Locate the cell with the specified text and output its (X, Y) center coordinate. 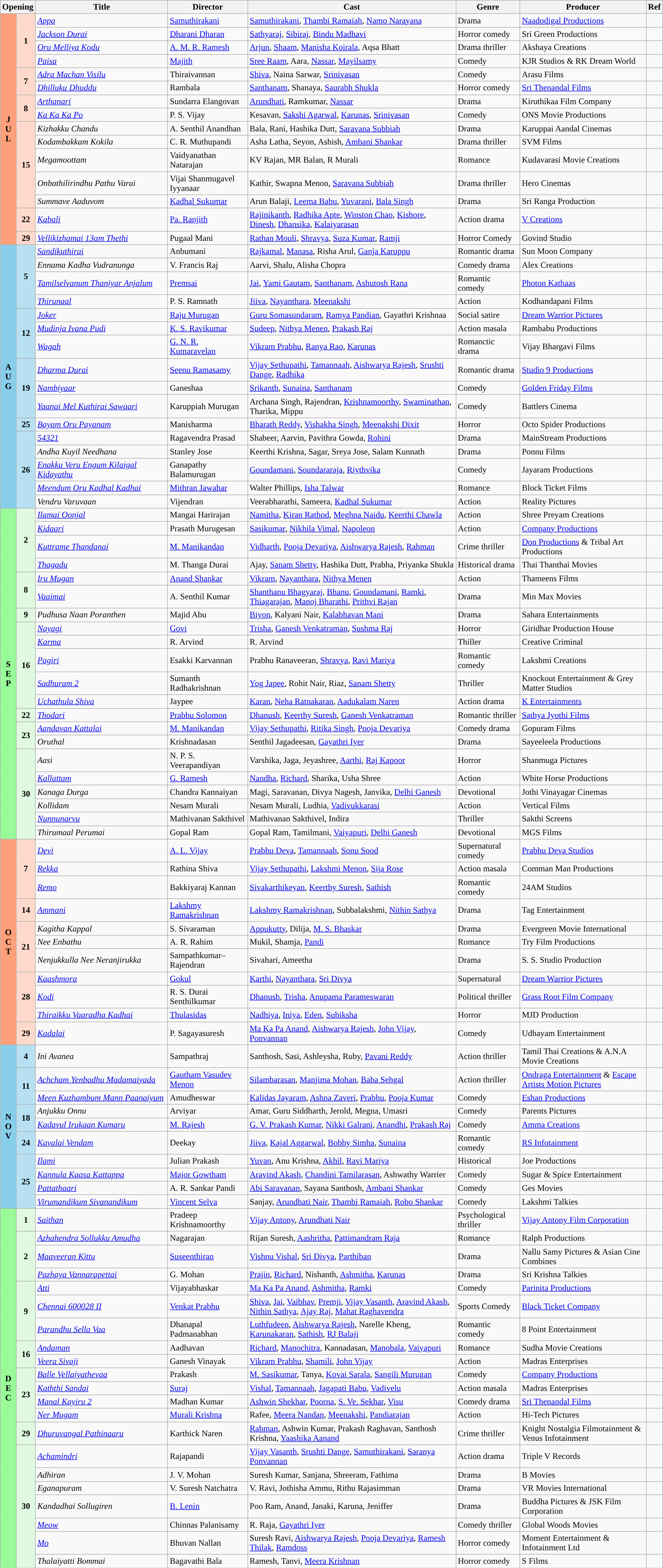
Kandadhai Sollugiren (102, 1506)
Bayam Oru Payanam (102, 424)
Ma Ka Pa Anand, Ashmitha, Ramki (352, 1288)
Aarvi, Shalu, Alisha Chopra (352, 265)
Rijan Suresh, Aashritha, Pattimandram Raja (352, 1238)
Srikanth, Sunaina, Santhanam (352, 388)
Vijay Vasanth, Srushti Dange, Samuthirakani, Saranya Ponvannan (352, 1456)
Silambarasan, Manjima Mohan, Baba Sehgal (352, 1080)
Gopal Ram, Tamilmani, Vaiyapuri, Delhi Ganesh (352, 832)
Madhan Kumar (208, 1402)
Ganeshaa (208, 388)
Sudha Movie Creations (583, 1348)
G. N. R. Kumaravelan (208, 346)
Karthi, Nayanthara, Sri Divya (352, 979)
JUL (8, 129)
Biyon, Kalyani Nair, Kalabhavan Mani (352, 615)
Vertical Films (583, 805)
Appa (102, 21)
Dharani Dharan (208, 34)
Mukil, Shamja, Pandi (352, 942)
Romanctic drama (488, 346)
Sundarra Elangovan (208, 101)
Parents Pictures (583, 1111)
Mo (102, 1543)
Remo (102, 887)
Julian Prakash (208, 1161)
B. Lenin (208, 1506)
Murali Krishna (208, 1415)
Buddha Pictures & JSK Film Corporation (583, 1506)
Sivahari, Ameetha (352, 960)
RS Infotainment (583, 1143)
Moment Entertainment & Infotainment Ltd (583, 1543)
Govind Studio (583, 238)
Suseenthiran (208, 1256)
Dharma Durai (102, 370)
Ammani (102, 910)
Karthick Naren (208, 1433)
Raju Murugan (208, 315)
J. V. Mohan (208, 1474)
Kabali (102, 220)
Pa. Ranjith (208, 220)
Kodambakkam Kokila (102, 142)
Maaveeran Kittu (102, 1256)
Kathir, Swapna Menon, Saravana Subbiah (352, 183)
Kaththi Sandai (102, 1388)
Luthfudeen, Aishwarya Rajesh, Narelle Kheng, Karunakaran, Sathish, RJ Balaji (352, 1330)
Kallattam (102, 779)
Suresh Ravi, Aishwarya Rajesh, Pooja Devariya, Ramesh Thilak, Ramdoss (352, 1543)
Sri Ranga Production (583, 202)
SVM Films (583, 142)
Ashwin Shekhar, Poorna, S. Ve. Sekhar, Visu (352, 1402)
Jai, Yami Gautam, Santhanam, Ashutosh Rana (352, 283)
KV Rajan, MR Balan, R Murali (352, 160)
Prabhu Ranaveeran, Shravya, Ravi Mariya (352, 660)
ONS Movie Productions (583, 115)
Political thriller (488, 997)
8 Point Entertainment (583, 1330)
K. S. Ravikumar (208, 328)
Udhayam Entertainment (583, 1034)
Arviyar (208, 1111)
Achamindri (102, 1456)
Azhahendra Sollukku Amudha (102, 1238)
Sivakarthikeyan, Keerthy Suresh, Sathish (352, 887)
Mudinja Ivana Pudi (102, 328)
Ner Mugam (102, 1415)
Uchathula Shiva (102, 701)
Black Ticket Company (583, 1306)
Majith (208, 61)
Kadalai (102, 1034)
Sadhuram 2 (102, 683)
Gautham Vasudev Menon (208, 1080)
S. Sivaraman (208, 928)
Prabhu Deva Studios (583, 851)
Vikram, Nayanthara, Nithya Menen (352, 578)
Producer (583, 7)
M. Rajesh (208, 1125)
Kannula Kaasa Kattappa (102, 1174)
Opening (18, 7)
Manal Kayiru 2 (102, 1402)
Thirumaal Perumai (102, 832)
Vishal, Tamannaah, Jagapati Babu, Vadivelu (352, 1388)
Summave Aaduvom (102, 202)
Virumandikum Sivanandikum (102, 1201)
Kiruthikaa Film Company (583, 101)
Evergreen Movie International (583, 928)
Sayeeleela Productions (583, 742)
Block Ticket Films (583, 488)
Ondraga Entertainment & Escape Artists Motion Pictures (583, 1080)
Ges Movies (583, 1188)
Vaaimai (102, 596)
Saithan (102, 1220)
Samuthirakani (208, 21)
Thiraivannan (208, 74)
Tag Entertainment (583, 910)
K Entertainments (583, 701)
G. V. Prakash Kumar, Nikki Galrani, Anandhi, Prakash Raj (352, 1125)
Sugar & Spice Entertainment (583, 1174)
Aadhavan (208, 1348)
Yog Japee, Rohit Nair, Riaz, Sanam Shetty (352, 683)
Asha Latha, Seyon, Ashish, Ambani Shankar (352, 142)
Sri Krishna Talkies (583, 1275)
Thirunaal (102, 301)
Ka Ka Ka Po (102, 115)
R. Raja, Gayathri Iyer (352, 1525)
G. Mohan (208, 1275)
Pudhusa Naan Poranthen (102, 615)
Manisharma (208, 424)
5 (26, 276)
Rajinikanth, Radhika Apte, Winston Chao, Kishore, Dinesh, Dhansika, Kalaiyarasan (352, 220)
4 (26, 1056)
Alex Creations (583, 265)
Sasikumar, Nikhila Vimal, Napoleon (352, 528)
Karma (102, 642)
Premsai (208, 283)
Majid Abu (208, 615)
Sandikuthirai (102, 251)
Anjukku Onnu (102, 1111)
Thiraikku Vaaradha Kadhai (102, 1015)
Rafee, Meera Nandan, Meenakshi, Pandiarajan (352, 1415)
Jiiva, Kajal Aggarwal, Bobby Simha, Sunaina (352, 1143)
MGS Films (583, 832)
Parinita Productions (583, 1288)
Nagarajan (208, 1238)
Vijayabhaskar (208, 1288)
Jayaram Productions (583, 470)
Sakthi Screens (583, 819)
Guru Somasundaram, Ramya Pandian, Gayathri Krishnaa (352, 315)
Balle Vellaiyathevaa (102, 1375)
Andaman (102, 1348)
Keerthi Krishna, Sagar, Sreya Jose, Salam Kunnath (352, 452)
Thulasidas (208, 1015)
Goundamani, Soundararaja, Riythvika (352, 470)
Vijay Sethupathi, Tamannaah, Aishwarya Rajesh, Srushti Dange, Radhika (352, 370)
Ragavendra Prasad (208, 438)
Lakshmy Ramakrishnan (208, 910)
Shanthanu Bhagyaraj, Bhanu, Goundamani, Ramki, Thiagarajan, Manoj Bharathi, Prithvi Rajan (352, 596)
Prabhu Solomon (208, 715)
A. Senthil Kumar (208, 596)
V Creations (583, 220)
A. Senthil Anandhan (208, 128)
Genre (488, 7)
Knockout Entertainment & Grey Matter Studios (583, 683)
Lakshmy Ramakrishnan, Subbalakshmi, Nithin Sathya (352, 910)
Prasath Murugesan (208, 528)
Stanley Jose (208, 452)
B Movies (583, 1474)
Eganapuram (102, 1488)
Karuppiah Murugan (208, 406)
A. L. Vijay (208, 851)
Vidharth, Pooja Devariya, Aishwarya Rajesh, Rahman (352, 547)
Ma Ka Pa Anand, Aishwarya Rajesh, John Vijay, Ponvannan (352, 1034)
Oruthal (102, 742)
Sahara Entertainments (583, 615)
DEC (8, 1388)
Vikram Prabhu, Shamili, John Vijay (352, 1361)
SEP (8, 674)
Arjun, Shaam, Manisha Koirala, Aqsa Bhatt (352, 47)
Prakash (208, 1375)
24 (26, 1143)
Kadavul Irukaan Kumaru (102, 1125)
Arthanari (102, 101)
Sun Moon Company (583, 251)
Mangai Harirajan (208, 515)
Wagah (102, 346)
Pazhaya Vannarapettai (102, 1275)
Richard, Manochitra, Kannadasan, Manobala, Vaiyapuri (352, 1348)
Lakshmi Creations (583, 660)
Ganesh Vinayak (208, 1361)
Director (208, 7)
Nunnunarvu (102, 819)
S Films (583, 1561)
Amudheswar (208, 1098)
Lakshmi Talkies (583, 1201)
Rajapandi (208, 1456)
Shree Preyam Creations (583, 515)
Santhanam, Shanaya, Saurabh Shukla (352, 88)
Dhilluku Dhuddu (102, 88)
Akshaya Creations (583, 47)
Historical drama (488, 565)
Esakki Karvannan (208, 660)
Hi-Tech Pictures (583, 1415)
Arundhati, Ramkumar, Nassar (352, 101)
Bakkiyaraj Kannan (208, 887)
Rathina Shiva (208, 869)
Horror Comedy (488, 238)
Atti (102, 1288)
Amma Creations (583, 1125)
Kesavan, Sakshi Agarwal, Karunas, Srinivasan (352, 115)
Studio 9 Productions (583, 370)
Santhosh, Sasi, Ashleysha, Ruby, Pavani Reddy (352, 1056)
Rathan Mouli, Shravya, Suza Kumar, Ramji (352, 238)
Venkat Prabhu (208, 1306)
Vendru Varuvaan (102, 502)
Prajin, Richard, Nishanth, Ashmitha, Karunas (352, 1275)
Ramesh, Tanvi, Meera Krishnan (352, 1561)
19 (26, 388)
Suresh Kumar, Sanjana, Shreeram, Fathima (352, 1474)
Adhiran (102, 1474)
C. R. Muthupandi (208, 142)
Hero Cinemas (583, 183)
Sumanth Radhakrishnan (208, 683)
Don Productions & Tribal Art Productions (583, 547)
Thalaiyatti Bommai (102, 1561)
28 (26, 997)
Sathya Jyothi Films (583, 715)
Triple V Records (583, 1456)
Thameens Films (583, 578)
Krishnadasan (208, 742)
Bharath Reddy, Vishakha Singh, Meenakshi Dixit (352, 424)
Meow (102, 1525)
Ganapathy Balamurugan (208, 470)
Archana Singh, Rajendran, Krishnamoorthy, Swaminathan, Tharika, Mippu (352, 406)
Vijendran (208, 502)
Knight Nostalgia Filmotainment & Venus Infotainment (583, 1433)
Supernatural (488, 979)
Social satire (488, 315)
Kagitha Kappal (102, 928)
Kadhal Sukumar (208, 202)
Kollidam (102, 805)
MainStream Productions (583, 438)
White Horse Productions (583, 779)
Vijay Antony, Arundhati Nair (352, 1220)
Nesam Murali (208, 805)
Megamoottam (102, 160)
Veerabharathi, Sameera, Kadhal Sukumar (352, 502)
Amar, Guru Siddharth, Jerold, Megna, Umasri (352, 1111)
Kodi (102, 997)
Jaypee (208, 701)
A. R. Rahim (208, 942)
Vaidyanathan Natarajan (208, 160)
Jothi Vinayagar Cinemas (583, 792)
M. Thanga Durai (208, 565)
Kudavarasi Movie Creations (583, 160)
Kizhakku Chandu (102, 128)
P. S. Vijay (208, 115)
Rahman, Ashwin Kumar, Prakash Raghavan, Santhosh Krishna, Yaashika Aanand (352, 1433)
Tamil Thai Creations & A.N.A Movie Creations (583, 1056)
18 (26, 1118)
Vijay Sethupathi, Lakshmi Menon, Sija Rose (352, 869)
Enakku Veru Engum Kilaigal Kidayathu (102, 470)
A. M. R. Ramesh (208, 47)
R. S. Durai Senthilkumar (208, 997)
Major Gowtham (208, 1174)
Reality Pictures (583, 502)
Kanaga Durga (102, 792)
Devi (102, 851)
G. Ramesh (208, 779)
Bala, Rani, Hashika Dutt, Saravana Subbiah (352, 128)
MJD Production (583, 1015)
AUG (8, 377)
P. Sagayasuresh (208, 1034)
N. P. S. Veerapandiyan (208, 760)
Shiva, Jai, Vaibhav, Premji, Vijay Vasanth, Aravind Akash, Nithin Sathya, Ajay Raj, Mahat Raghavendra (352, 1306)
KJR Studios & RK Dream World (583, 61)
Thodari (102, 715)
A. R. Sankar Pandi (208, 1188)
Sports Comedy (488, 1306)
Kidaari (102, 528)
Nenjukkulla Nee Neranjirukka (102, 960)
Sathyaraj, Sibiraj, Bindu Madhavi (352, 34)
Ref (654, 7)
Karan, Neha Ratnakaran, Aadukalam Naren (352, 701)
Deekay (208, 1143)
Sampathraj (208, 1056)
Nallu Samy Pictures & Asian Cine Combines (583, 1256)
21 (26, 946)
Appukutty, Dilija, M. S. Bhaskar (352, 928)
Global Woods Movies (583, 1525)
Nesam Murali, Ludhia, Vadivukkarasi (352, 805)
Mathivanan Sakthivel (208, 819)
Kodhandapani Films (583, 301)
Comedy thriller (488, 1525)
Pattathaari (102, 1188)
Sampathkumar–Rajendran (208, 960)
Min Max Movies (583, 596)
Bhuvan Nallan (208, 1543)
Octo Spider Productions (583, 424)
Varshika, Jaga, Jeyashree, Aarthi, Raj Kapoor (352, 760)
Nee Enbathu (102, 942)
11 (26, 1086)
Thai Thanthai Movies (583, 565)
Shanmuga Pictures (583, 760)
Sanjay, Arundhati Nair, Thambi Ramaiah, Robo Shankar (352, 1201)
V. Francis Raj (208, 265)
Pradeep Krishnamoorthy (208, 1220)
Vishnu Vishal, Sri Divya, Parthiban (352, 1256)
Photon Kathaas (583, 283)
Chandra Kannaiyan (208, 792)
Iru Mugan (102, 578)
Dhuruvangal Pathinaaru (102, 1433)
P. S. Ramnath (208, 301)
Arun Balaji, Leema Babu, Yuvarani, Bala Singh (352, 202)
Walter Phillips, Isha Talwar (352, 488)
Adra Machan Visilu (102, 74)
Yuvan, Anu Krishna, Akhil, Ravi Mariya (352, 1161)
Eshan Productions (583, 1098)
Senthil Jagadeesan, Gayathri Iyer (352, 742)
Rambala (208, 88)
Grass Root Film Company (583, 997)
Ralph Productions (583, 1238)
Gopuram Films (583, 729)
Seenu Ramasamy (208, 370)
Prabhu Deva, Tamannaah, Sonu Sood (352, 851)
Vincent Selva (208, 1201)
Samuthirakani, Thambi Ramaiah, Namo Narayana (352, 21)
Rekka (102, 869)
Ponnu Films (583, 452)
Thiller (488, 642)
Chinnas Palanisamy (208, 1525)
Battlers Cinema (583, 406)
Creative Criminal (583, 642)
Giridhar Production House (583, 628)
Aravind Akash, Chandini Tamilarasan, Ashwathy Warrier (352, 1174)
V. Ravi, Jothisha Ammu, Rithu Rajasimman (352, 1488)
Vijay Sethupathi, Ritika Singh, Pooja Devariya (352, 729)
Sri Green Productions (583, 34)
V. Suresh Natchatra (208, 1488)
Tamilselvanum Thaniyar Anjalum (102, 283)
Kalidas Jayaram, Ashna Zaveri, Prabhu, Pooja Kumar (352, 1098)
14 (26, 910)
Jackson Durai (102, 34)
Gokul (208, 979)
Yaanai Mel Kuthirai Sawaari (102, 406)
Onbathilirindhu Pathu Varai (102, 183)
Magi, Saravanan, Divya Nagesh, Janvika, Delhi Ganesh (352, 792)
OCT (8, 942)
12 (26, 333)
Bagavathi Bala (208, 1561)
Historical (488, 1161)
Paisa (102, 61)
Comman Man Productions (583, 869)
Joe Productions (583, 1161)
Govi (208, 628)
Veera Sivaji (102, 1361)
Psychological thriller (488, 1220)
Meen Kuzhambum Mann Paanaiyum (102, 1098)
26 (26, 470)
Meendum Oru Kadhal Kadhai (102, 488)
Kuttrame Thandanai (102, 547)
Jiiva, Nayanthara, Meenakshi (352, 301)
Ini Avanea (102, 1056)
Title (102, 7)
Ennama Kadha Vudranunga (102, 265)
Arasu Films (583, 74)
S. S. Studio Production (583, 960)
Vellikizhamai 13am Thethi (102, 238)
Ajay, Sanam Shetty, Hashika Dutt, Prabha, Priyanka Shukla (352, 565)
24AM Studios (583, 887)
Mathivanan Sakthivel, Indira (352, 819)
Nambiyaar (102, 388)
Achcham Yenbadhu Madamaiyada (102, 1080)
Ilamai Oonjal (102, 515)
Karuppai Aandal Cinemas (583, 128)
Anbumani (208, 251)
Dhanush, Trisha, Anupama Parameswaran (352, 997)
Parandhu Sella Vaa (102, 1330)
Trisha, Ganesh Venkatraman, Sushma Raj (352, 628)
Thagadu (102, 565)
Oru Melliya Kodu (102, 47)
Gopal Ram (208, 832)
Sree Raam, Aara, Nassar, Mayilsamy (352, 61)
Shiva, Naina Sarwar, Srinivasan (352, 74)
Dhanush, Keerthy Suresh, Ganesh Venkatraman (352, 715)
Pugaal Mani (208, 238)
VR Movies International (583, 1488)
M. Sasikumar, Tanya, Kovai Sarala, Sangili Murugan (352, 1375)
15 (26, 165)
Namitha, Kiran Rathod, Meghna Naidu, Keerthi Chawla (352, 515)
Aandavan Kattalai (102, 729)
Try Film Productions (583, 942)
Mithran Jawahar (208, 488)
Anand Shankar (208, 578)
Nayagi (102, 628)
Supernatural comedy (488, 851)
Cast (352, 7)
Nadhiya, Iniya, Eden, Subiksha (352, 1015)
Andha Kuyil Needhana (102, 452)
Vijai Shanmugavel Iyyanaar (208, 183)
Rajkamal, Manasa, Risha Arul, Ganja Karuppu (352, 251)
Abi Saravanan, Sayana Santhosh, Ambani Shankar (352, 1188)
Kaashmora (102, 979)
54321 (102, 438)
Sudeep, Nithya Menen, Prakash Raj (352, 328)
Chennai 600028 II (102, 1306)
Aasi (102, 760)
Golden Friday Films (583, 388)
Pagiri (102, 660)
Vijay Antony Film Corporation (583, 1220)
Joker (102, 315)
Dhanapal Padmanabhan (208, 1330)
Naadodigal Productions (583, 21)
NOV (8, 1127)
Kavalai Vendam (102, 1143)
Vikram Prabhu, Ranya Rao, Karunas (352, 346)
Vijay Bhargavi Films (583, 346)
Nandha, Richard, Sharika, Usha Shree (352, 779)
Rambabu Productions (583, 328)
Ilami (102, 1161)
Shabeer, Aarvin, Pavithra Gowda, Rohini (352, 438)
Romantic thriller (488, 715)
Suraj (208, 1388)
Poo Ram, Anand, Janaki, Karuna, Jeniffer (352, 1506)
